For the text-containing cell, return its midpoint in (x, y) coordinate format. 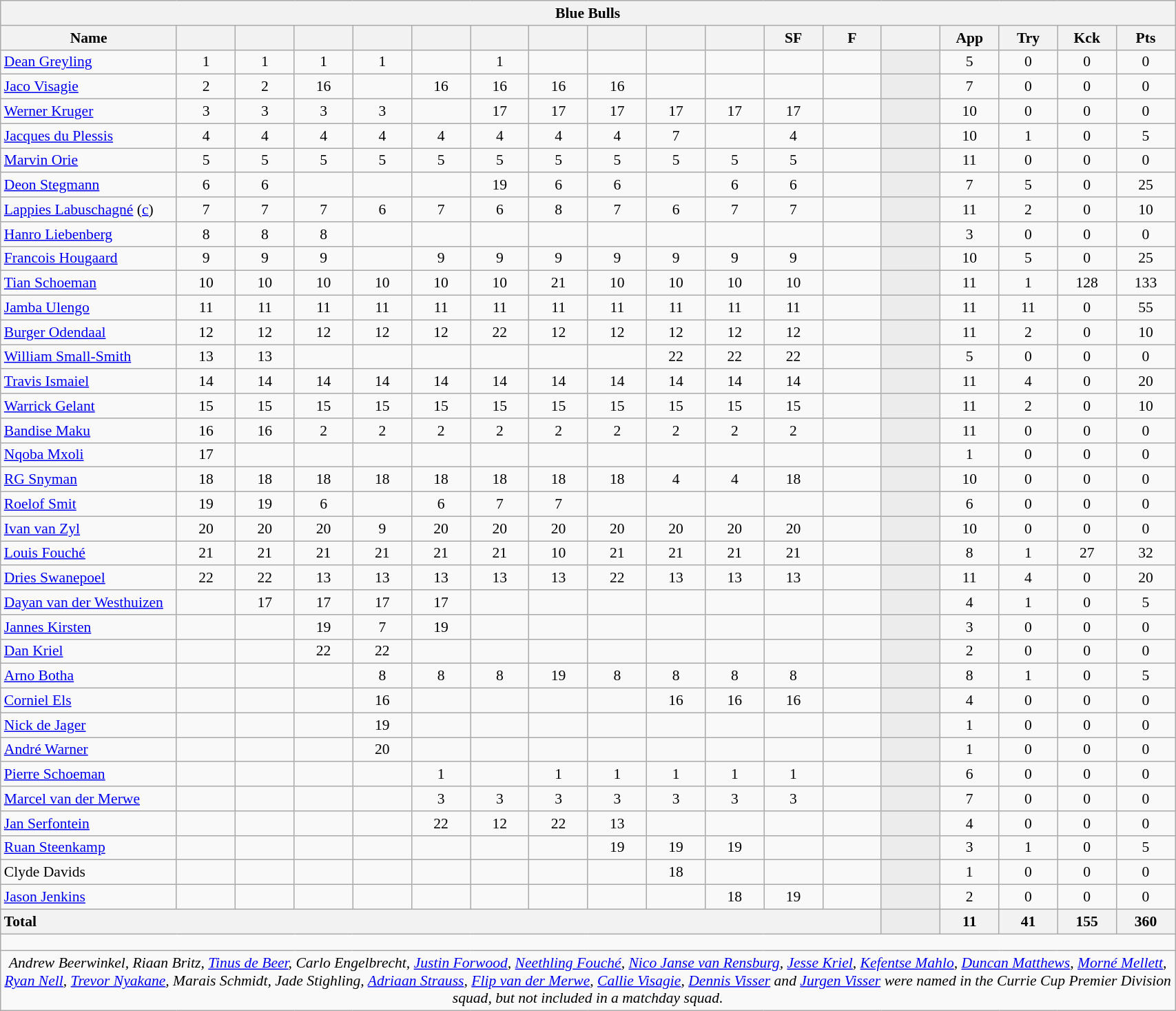
Jaco Visagie (89, 87)
41 (1028, 921)
Ruan Steenkamp (89, 848)
Arno Botha (89, 676)
RG Snyman (89, 480)
Marcel van der Merwe (89, 799)
Jannes Kirsten (89, 627)
Clyde Davids (89, 872)
Ivan van Zyl (89, 529)
Jason Jenkins (89, 897)
Blue Bulls (588, 13)
Try (1028, 38)
Marvin Orie (89, 161)
Jan Serfontein (89, 824)
Nick de Jager (89, 725)
Travis Ismaiel (89, 382)
Pierre Schoeman (89, 775)
Dan Kriel (89, 651)
Tian Schoeman (89, 283)
Pts (1145, 38)
Nqoba Mxoli (89, 455)
155 (1087, 921)
App (970, 38)
Total (441, 921)
133 (1145, 283)
Bandise Maku (89, 431)
Burger Odendaal (89, 332)
128 (1087, 283)
Roelof Smit (89, 504)
Louis Fouché (89, 553)
32 (1145, 553)
SF (794, 38)
William Small-Smith (89, 357)
Dean Greyling (89, 62)
27 (1087, 553)
F (852, 38)
Kck (1087, 38)
55 (1145, 308)
Warrick Gelant (89, 406)
Hanro Liebenberg (89, 234)
Francois Hougaard (89, 258)
Dries Swanepoel (89, 578)
Deon Stegmann (89, 185)
Lappies Labuschagné (c) (89, 210)
Jamba Ulengo (89, 308)
Name (89, 38)
Jacques du Plessis (89, 136)
Werner Kruger (89, 112)
Corniel Els (89, 701)
Dayan van der Westhuizen (89, 602)
André Warner (89, 750)
360 (1145, 921)
